Return (x, y) of the center of cell containing provided text 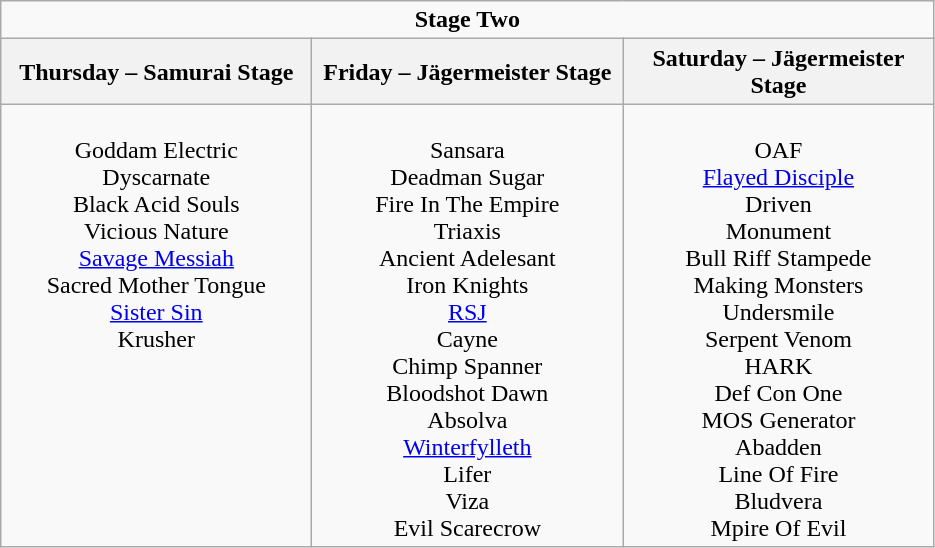
Friday – Jägermeister Stage (468, 72)
Stage Two (468, 20)
Thursday – Samurai Stage (156, 72)
Saturday – Jägermeister Stage (778, 72)
Goddam Electric Dyscarnate Black Acid Souls Vicious Nature Savage Messiah Sacred Mother Tongue Sister Sin Krusher (156, 326)
